Determine the (X, Y) coordinate at the center of the cell enclosing the given text.  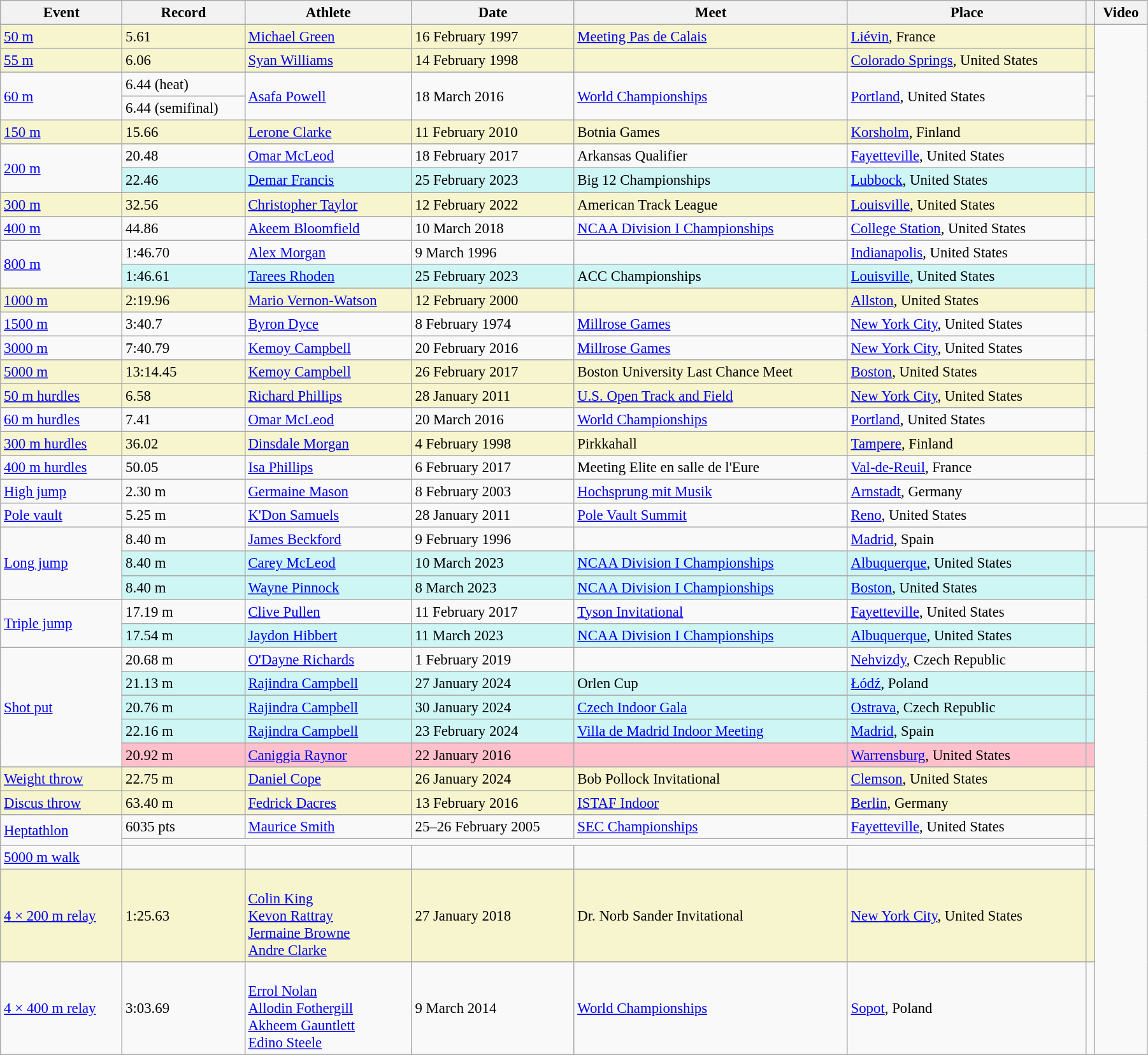
Germaine Mason (328, 492)
Mario Vernon-Watson (328, 300)
Athlete (328, 13)
Lubbock, United States (967, 180)
6035 pts (183, 827)
1 February 2019 (493, 659)
Syan Williams (328, 61)
Akeem Bloomfield (328, 228)
Alex Morgan (328, 252)
22 January 2016 (493, 755)
Czech Indoor Gala (711, 707)
Orlen Cup (711, 684)
8 March 2023 (493, 587)
4 × 400 m relay (61, 1008)
400 m hurdles (61, 468)
60 m (61, 97)
Carey McLeod (328, 564)
22.46 (183, 180)
Event (61, 13)
Tampere, Finland (967, 444)
Shot put (61, 707)
Botnia Games (711, 133)
Val-de-Reuil, France (967, 468)
Caniggia Raynor (328, 755)
400 m (61, 228)
27 January 2024 (493, 684)
Michael Green (328, 37)
26 January 2024 (493, 779)
Bob Pollock Invitational (711, 779)
300 m (61, 205)
11 February 2010 (493, 133)
Meeting Pas de Calais (711, 37)
2:19.96 (183, 300)
20 March 2016 (493, 420)
Colin KingKevon RattrayJermaine BrowneAndre Clarke (328, 916)
10 March 2018 (493, 228)
9 March 1996 (493, 252)
300 m hurdles (61, 444)
21.13 m (183, 684)
14 February 1998 (493, 61)
Berlin, Germany (967, 803)
Isa Phillips (328, 468)
Video (1121, 13)
18 February 2017 (493, 156)
5.61 (183, 37)
20 February 2016 (493, 348)
17.54 m (183, 635)
Maurice Smith (328, 827)
5000 m walk (61, 858)
Fedrick Dacres (328, 803)
Meet (711, 13)
Place (967, 13)
Errol NolanAllodin FothergillAkheem GauntlettEdino Steele (328, 1008)
Daniel Cope (328, 779)
Pole vault (61, 515)
4 × 200 m relay (61, 916)
3:03.69 (183, 1008)
ACC Championships (711, 276)
2.30 m (183, 492)
High jump (61, 492)
Tyson Invitational (711, 612)
Richard Phillips (328, 396)
Tarees Rhoden (328, 276)
12 February 2022 (493, 205)
20.76 m (183, 707)
Villa de Madrid Indoor Meeting (711, 731)
18 March 2016 (493, 97)
Lerone Clarke (328, 133)
Record (183, 13)
6 February 2017 (493, 468)
20.68 m (183, 659)
Pole Vault Summit (711, 515)
Weight throw (61, 779)
Arkansas Qualifier (711, 156)
Allston, United States (967, 300)
Hochsprung mit Musik (711, 492)
Korsholm, Finland (967, 133)
5.25 m (183, 515)
Clemson, United States (967, 779)
20.48 (183, 156)
13 February 2016 (493, 803)
6.44 (semifinal) (183, 108)
11 February 2017 (493, 612)
16 February 1997 (493, 37)
20.92 m (183, 755)
25–26 February 2005 (493, 827)
22.75 m (183, 779)
11 March 2023 (493, 635)
Łódź, Poland (967, 684)
Meeting Elite en salle de l'Eure (711, 468)
Asafa Powell (328, 97)
1500 m (61, 324)
Sopot, Poland (967, 1008)
Date (493, 13)
200 m (61, 168)
Christopher Taylor (328, 205)
K'Don Samuels (328, 515)
10 March 2023 (493, 564)
27 January 2018 (493, 916)
1000 m (61, 300)
Heptathlon (61, 830)
Colorado Springs, United States (967, 61)
50.05 (183, 468)
6.58 (183, 396)
8 February 2003 (493, 492)
Indianapolis, United States (967, 252)
Long jump (61, 563)
36.02 (183, 444)
1:25.63 (183, 916)
Liévin, France (967, 37)
8 February 1974 (493, 324)
12 February 2000 (493, 300)
26 February 2017 (493, 372)
Reno, United States (967, 515)
23 February 2024 (493, 731)
63.40 m (183, 803)
Nehvizdy, Czech Republic (967, 659)
30 January 2024 (493, 707)
Wayne Pinnock (328, 587)
9 March 2014 (493, 1008)
Big 12 Championships (711, 180)
5000 m (61, 372)
1:46.61 (183, 276)
Discus throw (61, 803)
1:46.70 (183, 252)
James Beckford (328, 540)
55 m (61, 61)
60 m hurdles (61, 420)
Dinsdale Morgan (328, 444)
150 m (61, 133)
4 February 1998 (493, 444)
Jaydon Hibbert (328, 635)
15.66 (183, 133)
3:40.7 (183, 324)
7:40.79 (183, 348)
44.86 (183, 228)
800 m (61, 264)
Ostrava, Czech Republic (967, 707)
Arnstadt, Germany (967, 492)
50 m hurdles (61, 396)
SEC Championships (711, 827)
7.41 (183, 420)
O'Dayne Richards (328, 659)
Demar Francis (328, 180)
Clive Pullen (328, 612)
American Track League (711, 205)
9 February 1996 (493, 540)
13:14.45 (183, 372)
17.19 m (183, 612)
50 m (61, 37)
6.06 (183, 61)
22.16 m (183, 731)
Byron Dyce (328, 324)
3000 m (61, 348)
College Station, United States (967, 228)
U.S. Open Track and Field (711, 396)
6.44 (heat) (183, 85)
Dr. Norb Sander Invitational (711, 916)
Boston University Last Chance Meet (711, 372)
ISTAF Indoor (711, 803)
32.56 (183, 205)
Warrensburg, United States (967, 755)
Pirkkahall (711, 444)
Triple jump (61, 623)
